From the cell containing the given text, extract its center point as [X, Y] coordinate. 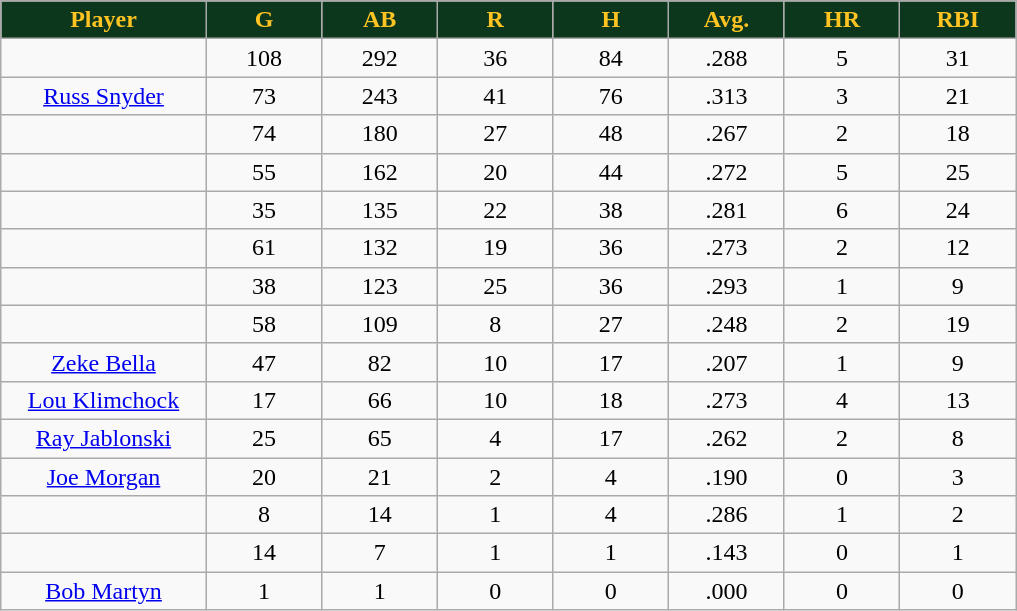
.262 [727, 438]
12 [958, 248]
35 [264, 210]
Bob Martyn [104, 591]
H [611, 20]
Player [104, 20]
48 [611, 134]
41 [495, 96]
58 [264, 324]
73 [264, 96]
292 [380, 58]
AB [380, 20]
.207 [727, 362]
44 [611, 172]
74 [264, 134]
108 [264, 58]
.248 [727, 324]
180 [380, 134]
24 [958, 210]
.281 [727, 210]
243 [380, 96]
.190 [727, 477]
47 [264, 362]
Russ Snyder [104, 96]
82 [380, 362]
.286 [727, 515]
55 [264, 172]
61 [264, 248]
.000 [727, 591]
6 [842, 210]
RBI [958, 20]
Joe Morgan [104, 477]
.313 [727, 96]
.288 [727, 58]
G [264, 20]
22 [495, 210]
.272 [727, 172]
162 [380, 172]
Lou Klimchock [104, 400]
Avg. [727, 20]
.293 [727, 286]
109 [380, 324]
135 [380, 210]
13 [958, 400]
R [495, 20]
.267 [727, 134]
Zeke Bella [104, 362]
123 [380, 286]
.143 [727, 553]
66 [380, 400]
65 [380, 438]
132 [380, 248]
76 [611, 96]
HR [842, 20]
Ray Jablonski [104, 438]
84 [611, 58]
31 [958, 58]
7 [380, 553]
